For the text-containing cell, return its midpoint in (x, y) coordinate format. 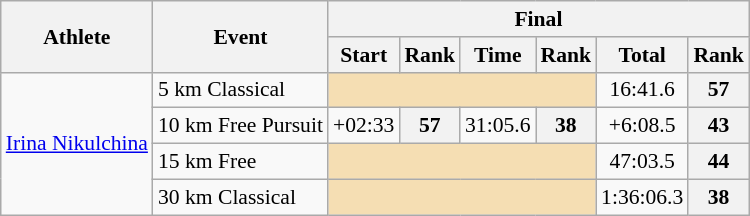
30 km Classical (240, 197)
+02:33 (364, 126)
Time (498, 55)
15 km Free (240, 162)
5 km Classical (240, 90)
47:03.5 (642, 162)
10 km Free Pursuit (240, 126)
Athlete (77, 36)
Total (642, 55)
16:41.6 (642, 90)
31:05.6 (498, 126)
43 (718, 126)
Start (364, 55)
+6:08.5 (642, 126)
Irina Nikulchina (77, 143)
Final (538, 19)
44 (718, 162)
1:36:06.3 (642, 197)
Event (240, 36)
